Output the [x, y] coordinate of the center of the cell containing the given text.  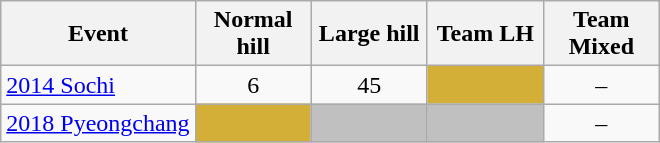
2014 Sochi [98, 85]
Team Mixed [601, 34]
Event [98, 34]
45 [369, 85]
Normal hill [253, 34]
6 [253, 85]
2018 Pyeongchang [98, 123]
Team LH [485, 34]
Large hill [369, 34]
